Capture the cell that displays the provided text and extract its [x, y] central coordinate. 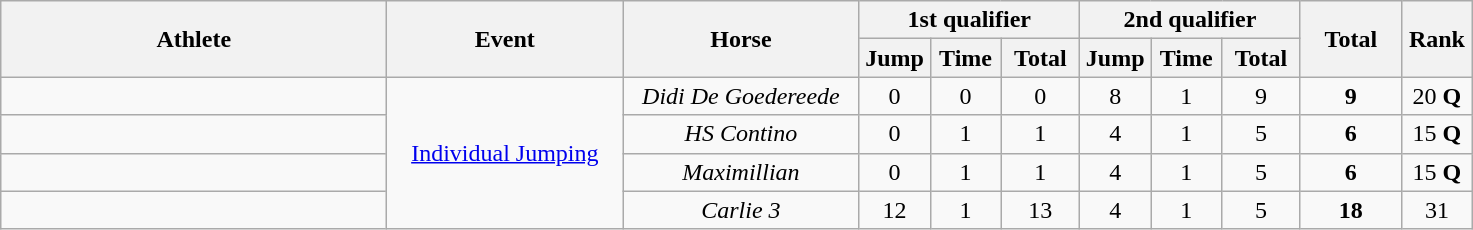
18 [1350, 210]
HS Contino [741, 134]
31 [1436, 210]
Event [505, 39]
8 [1116, 96]
Didi De Goedereede [741, 96]
1st qualifier [970, 20]
Horse [741, 39]
Maximillian [741, 172]
20 Q [1436, 96]
Athlete [194, 39]
Carlie 3 [741, 210]
12 [894, 210]
13 [1040, 210]
Rank [1436, 39]
Individual Jumping [505, 153]
2nd qualifier [1190, 20]
